Return the [X, Y] coordinate for the center point of the cell that contains the specified text.  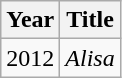
Alisa [90, 58]
2012 [30, 58]
Title [90, 20]
Year [30, 20]
